Scan for the cell matching the given text and deliver its (X, Y) coordinate at center. 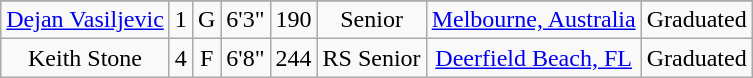
1 (180, 20)
Melbourne, Australia (534, 20)
4 (180, 58)
Dejan Vasiljevic (86, 20)
244 (294, 58)
F (206, 58)
RS Senior (372, 58)
6'3" (246, 20)
Senior (372, 20)
Deerfield Beach, FL (534, 58)
Keith Stone (86, 58)
190 (294, 20)
6'8" (246, 58)
G (206, 20)
